Determine the (x, y) coordinate at the center of the cell enclosing the given text.  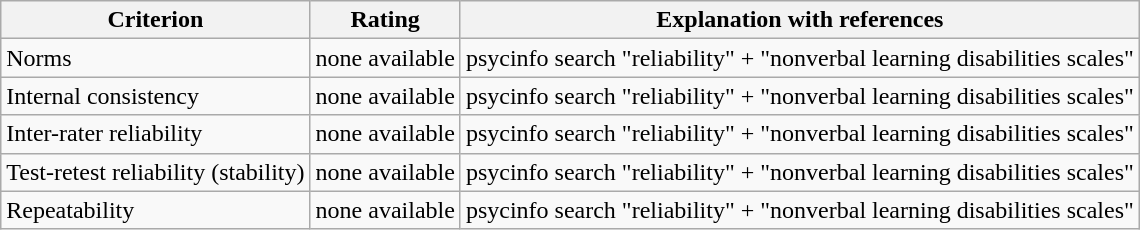
Repeatability (156, 210)
Internal consistency (156, 96)
Explanation with references (800, 20)
Inter-rater reliability (156, 134)
Test-retest reliability (stability) (156, 172)
Criterion (156, 20)
Norms (156, 58)
Rating (385, 20)
